Locate the cell with the specified text and output its [x, y] center coordinate. 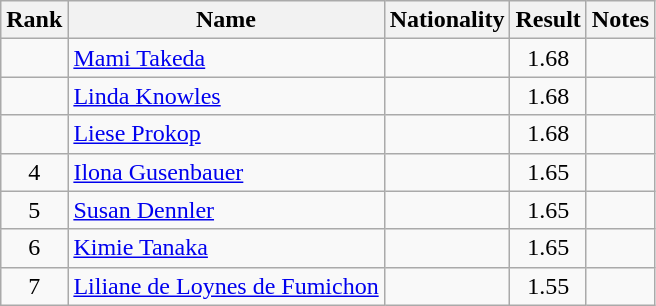
Kimie Tanaka [226, 248]
4 [34, 172]
Result [548, 20]
Notes [620, 20]
5 [34, 210]
Mami Takeda [226, 58]
Name [226, 20]
7 [34, 286]
Liliane de Loynes de Fumichon [226, 286]
Susan Dennler [226, 210]
6 [34, 248]
Nationality [447, 20]
1.55 [548, 286]
Linda Knowles [226, 96]
Liese Prokop [226, 134]
Ilona Gusenbauer [226, 172]
Rank [34, 20]
